Provide the [X, Y] coordinate of the cell's center where the given text is located.  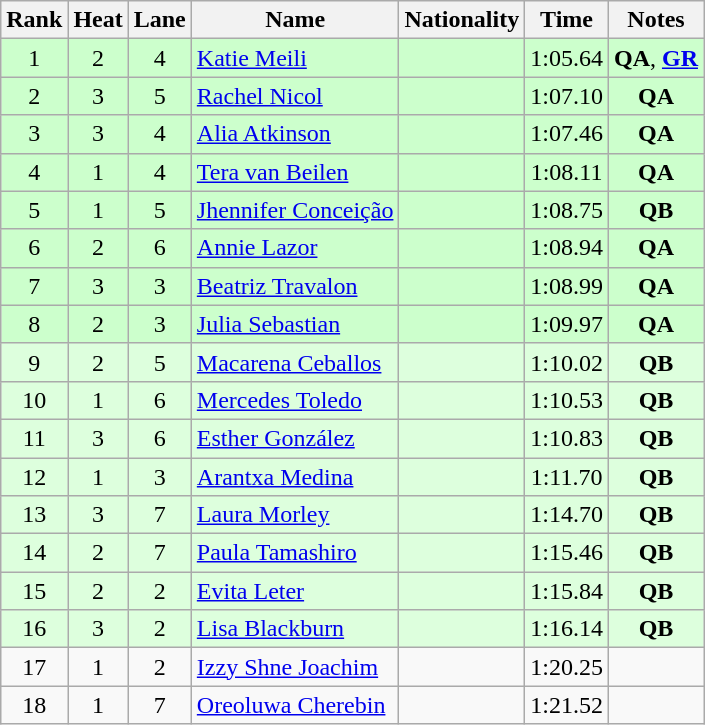
Lane [160, 20]
1:15.46 [567, 553]
Tera van Beilen [295, 172]
Annie Lazor [295, 248]
1:11.70 [567, 477]
Oreoluwa Cherebin [295, 705]
1:10.83 [567, 438]
17 [34, 667]
13 [34, 515]
1:21.52 [567, 705]
Arantxa Medina [295, 477]
1:08.75 [567, 210]
Izzy Shne Joachim [295, 667]
Julia Sebastian [295, 324]
1:08.99 [567, 286]
1:08.11 [567, 172]
1:07.10 [567, 96]
Evita Leter [295, 591]
Notes [656, 20]
1:10.53 [567, 400]
Jhennifer Conceição [295, 210]
1:16.14 [567, 629]
Alia Atkinson [295, 134]
Heat [98, 20]
Lisa Blackburn [295, 629]
1:05.64 [567, 58]
Macarena Ceballos [295, 362]
1:08.94 [567, 248]
Name [295, 20]
14 [34, 553]
Paula Tamashiro [295, 553]
8 [34, 324]
Nationality [462, 20]
1:07.46 [567, 134]
QA, GR [656, 58]
18 [34, 705]
1:10.02 [567, 362]
Rank [34, 20]
1:15.84 [567, 591]
Beatriz Travalon [295, 286]
11 [34, 438]
Time [567, 20]
1:14.70 [567, 515]
Laura Morley [295, 515]
9 [34, 362]
16 [34, 629]
Mercedes Toledo [295, 400]
10 [34, 400]
1:20.25 [567, 667]
Rachel Nicol [295, 96]
15 [34, 591]
Esther González [295, 438]
1:09.97 [567, 324]
12 [34, 477]
Katie Meili [295, 58]
